Search for the cell housing the specified text and yield its (x, y) center coordinate. 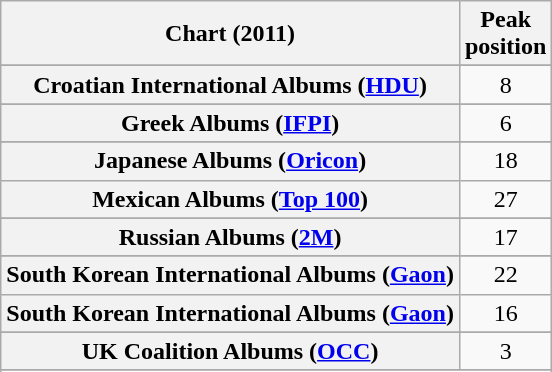
6 (505, 123)
Croatian International Albums (HDU) (230, 85)
Japanese Albums (Oricon) (230, 161)
Peakposition (505, 34)
18 (505, 161)
16 (505, 313)
Mexican Albums (Top 100) (230, 199)
Chart (2011) (230, 34)
3 (505, 351)
Russian Albums (2M) (230, 237)
22 (505, 275)
17 (505, 237)
Greek Albums (IFPI) (230, 123)
27 (505, 199)
UK Coalition Albums (OCC) (230, 351)
8 (505, 85)
